From the cell containing the given text, extract its center point as (X, Y) coordinate. 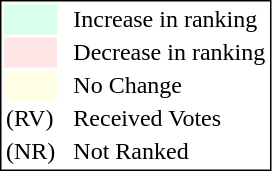
Received Votes (170, 119)
(RV) (30, 119)
No Change (170, 85)
Not Ranked (170, 151)
Decrease in ranking (170, 53)
(NR) (30, 151)
Increase in ranking (170, 19)
